Scan for the cell matching the given text and deliver its [x, y] coordinate at center. 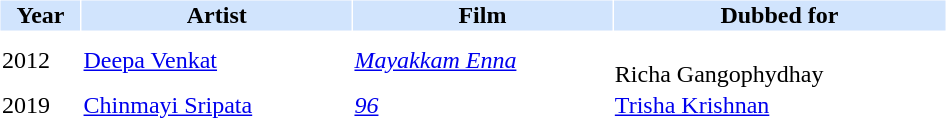
2012 [40, 60]
Artist [216, 15]
Deepa Venkat [216, 60]
Dubbed for [779, 15]
Richa Gangophydhay [779, 60]
Mayakkam Enna [482, 60]
Year [40, 15]
Film [482, 15]
